Return [X, Y] of the center of cell containing provided text 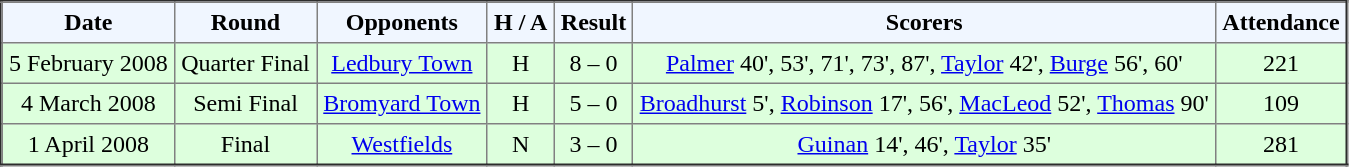
Result [594, 22]
5 – 0 [594, 103]
Westfields [402, 144]
221 [1282, 63]
4 March 2008 [88, 103]
Palmer 40', 53', 71', 73', 87', Taylor 42', Burge 56', 60' [924, 63]
Quarter Final [245, 63]
Bromyard Town [402, 103]
3 – 0 [594, 144]
109 [1282, 103]
281 [1282, 144]
Semi Final [245, 103]
N [520, 144]
5 February 2008 [88, 63]
1 April 2008 [88, 144]
Round [245, 22]
Final [245, 144]
8 – 0 [594, 63]
Opponents [402, 22]
Ledbury Town [402, 63]
Attendance [1282, 22]
Broadhurst 5', Robinson 17', 56', MacLeod 52', Thomas 90' [924, 103]
Guinan 14', 46', Taylor 35' [924, 144]
Date [88, 22]
Scorers [924, 22]
H / A [520, 22]
